Pinpoint the cell where the given text exists, returning its [X, Y] midpoint coordinate. 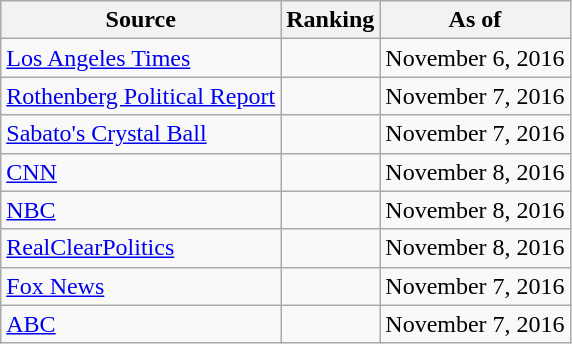
Sabato's Crystal Ball [141, 134]
NBC [141, 210]
ABC [141, 324]
CNN [141, 172]
Rothenberg Political Report [141, 96]
Los Angeles Times [141, 58]
Fox News [141, 286]
November 6, 2016 [475, 58]
As of [475, 20]
Source [141, 20]
RealClearPolitics [141, 248]
Ranking [330, 20]
